Capture the cell that displays the provided text and extract its [x, y] central coordinate. 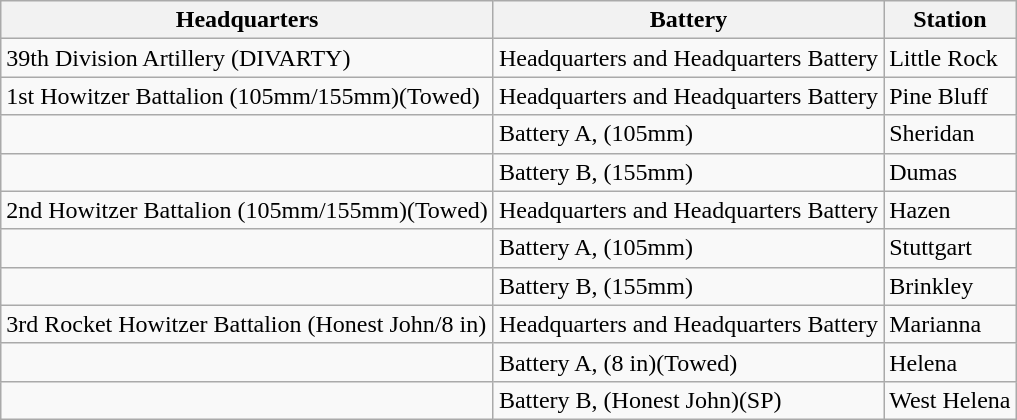
Hazen [950, 210]
Marianna [950, 324]
Brinkley [950, 286]
Battery B, (Honest John)(SP) [688, 400]
1st Howitzer Battalion (105mm/155mm)(Towed) [248, 96]
Pine Bluff [950, 96]
39th Division Artillery (DIVARTY) [248, 58]
Headquarters [248, 20]
Helena [950, 362]
3rd Rocket Howitzer Battalion (Honest John/8 in) [248, 324]
Dumas [950, 172]
Station [950, 20]
Sheridan [950, 134]
Stuttgart [950, 248]
Battery A, (8 in)(Towed) [688, 362]
Battery [688, 20]
Little Rock [950, 58]
West Helena [950, 400]
2nd Howitzer Battalion (105mm/155mm)(Towed) [248, 210]
